Find where the given text appears and provide that cell's center as (X, Y) coordinate. 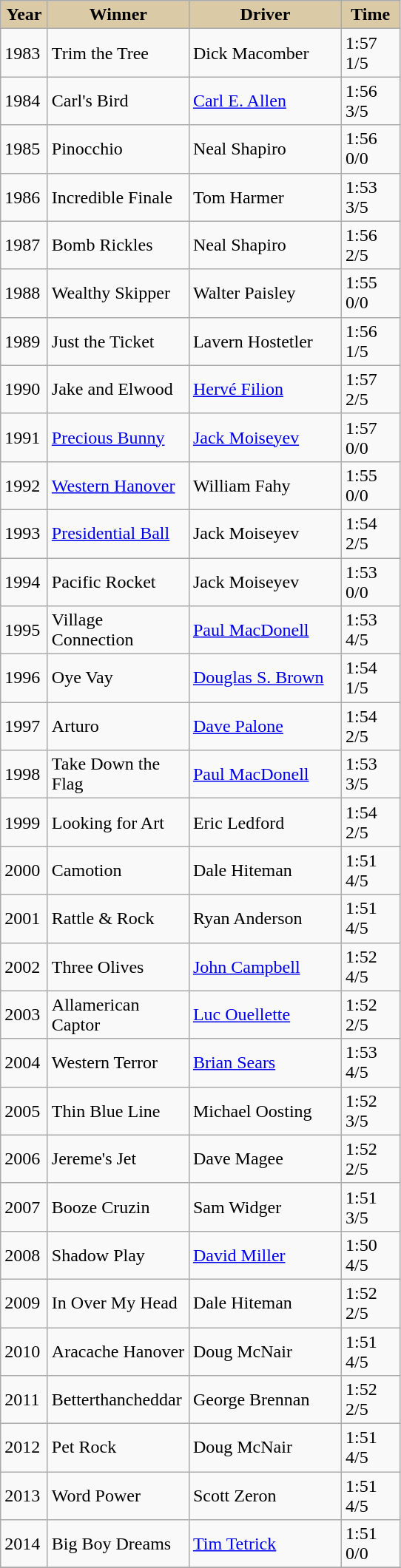
Jereme's Jet (118, 1159)
2012 (24, 1447)
Allamerican Captor (118, 1014)
2004 (24, 1063)
Pet Rock (118, 1447)
Time (370, 15)
1:57 0/0 (370, 438)
1990 (24, 389)
1987 (24, 245)
1:50 4/5 (370, 1255)
Western Terror (118, 1063)
David Miller (265, 1255)
1:53 0/0 (370, 581)
Camotion (118, 871)
1984 (24, 101)
1988 (24, 293)
2002 (24, 967)
1986 (24, 197)
Scott Zeron (265, 1496)
Big Boy Dreams (118, 1544)
1:52 4/5 (370, 967)
Incredible Finale (118, 197)
Douglas S. Brown (265, 679)
2005 (24, 1110)
1:56 0/0 (370, 149)
Take Down the Flag (118, 775)
1996 (24, 679)
Winner (118, 15)
Village Connection (118, 630)
Pinocchio (118, 149)
Three Olives (118, 967)
2000 (24, 871)
1999 (24, 822)
Carl's Bird (118, 101)
1:56 3/5 (370, 101)
1994 (24, 581)
1991 (24, 438)
Year (24, 15)
Word Power (118, 1496)
Presidential Ball (118, 534)
Wealthy Skipper (118, 293)
1:57 2/5 (370, 389)
1:51 0/0 (370, 1544)
William Fahy (265, 485)
Arturo (118, 726)
2003 (24, 1014)
Just the Ticket (118, 342)
2010 (24, 1351)
1995 (24, 630)
Sam Widger (265, 1206)
Betterthancheddar (118, 1400)
Shadow Play (118, 1255)
2008 (24, 1255)
Carl E. Allen (265, 101)
Hervé Filion (265, 389)
Eric Ledford (265, 822)
Michael Oosting (265, 1110)
Tim Tetrick (265, 1544)
2007 (24, 1206)
1:52 3/5 (370, 1110)
1:56 2/5 (370, 245)
1:57 1/5 (370, 53)
Ryan Anderson (265, 918)
Luc Ouellette (265, 1014)
1993 (24, 534)
1:54 1/5 (370, 679)
Looking for Art (118, 822)
Precious Bunny (118, 438)
1992 (24, 485)
2011 (24, 1400)
2009 (24, 1303)
Rattle & Rock (118, 918)
Trim the Tree (118, 53)
2001 (24, 918)
1989 (24, 342)
1:51 3/5 (370, 1206)
Brian Sears (265, 1063)
Aracache Hanover (118, 1351)
1985 (24, 149)
Dave Magee (265, 1159)
2006 (24, 1159)
Driver (265, 15)
1983 (24, 53)
Oye Vay (118, 679)
John Campbell (265, 967)
Booze Cruzin (118, 1206)
Dick Macomber (265, 53)
1:56 1/5 (370, 342)
Tom Harmer (265, 197)
1998 (24, 775)
Pacific Rocket (118, 581)
In Over My Head (118, 1303)
2013 (24, 1496)
Thin Blue Line (118, 1110)
Lavern Hostetler (265, 342)
2014 (24, 1544)
Jake and Elwood (118, 389)
Bomb Rickles (118, 245)
Western Hanover (118, 485)
1997 (24, 726)
Walter Paisley (265, 293)
George Brennan (265, 1400)
Dave Palone (265, 726)
